Find where the given text appears and provide that cell's center as [X, Y] coordinate. 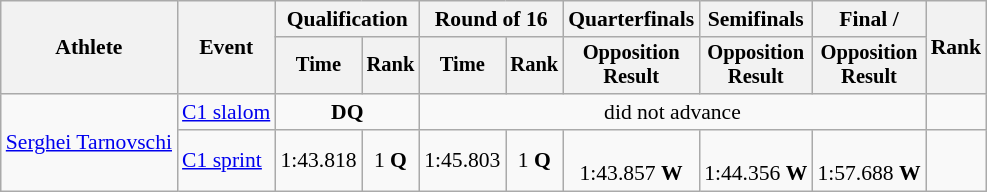
1:44.356 W [756, 160]
Quarterfinals [631, 19]
1:43.818 [318, 160]
Serghei Tarnovschi [89, 142]
Round of 16 [491, 19]
C1 sprint [226, 160]
Event [226, 48]
1:57.688 W [868, 160]
Athlete [89, 48]
Semifinals [756, 19]
C1 slalom [226, 112]
Qualification [347, 19]
1:45.803 [462, 160]
DQ [347, 112]
Final / [868, 19]
did not advance [672, 112]
1:43.857 W [631, 160]
